Pinpoint the cell where the given text exists, returning its [x, y] midpoint coordinate. 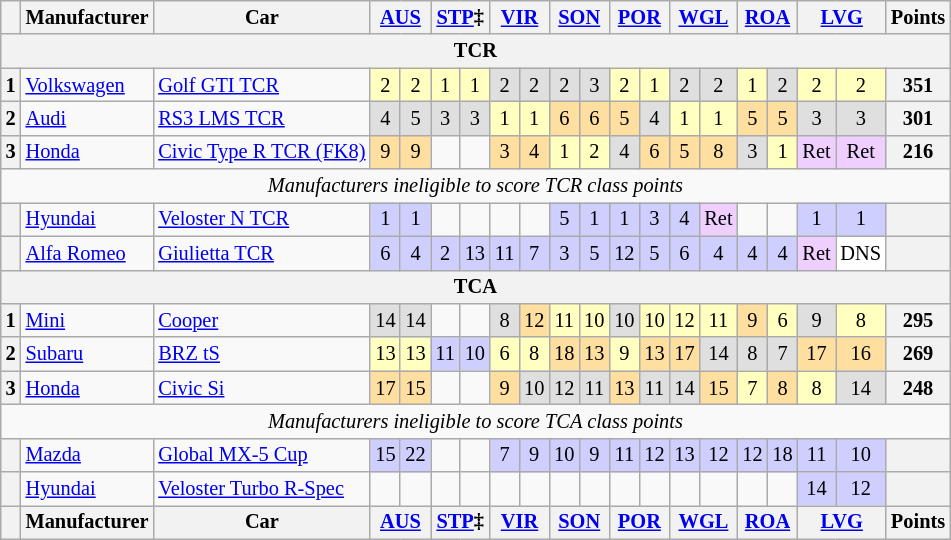
Giulietta TCR [262, 253]
Volkswagen [88, 85]
Audi [88, 118]
216 [918, 152]
Veloster N TCR [262, 219]
248 [918, 388]
16 [861, 354]
Manufacturers ineligible to score TCR class points [476, 186]
Veloster Turbo R-Spec [262, 489]
22 [415, 455]
Subaru [88, 354]
Mini [88, 320]
TCR [476, 51]
TCA [476, 287]
RS3 LMS TCR [262, 118]
269 [918, 354]
BRZ tS [262, 354]
351 [918, 85]
Alfa Romeo [88, 253]
Civic Si [262, 388]
Mazda [88, 455]
Manufacturers ineligible to score TCA class points [476, 421]
Civic Type R TCR (FK8) [262, 152]
DNS [861, 253]
301 [918, 118]
Cooper [262, 320]
295 [918, 320]
Global MX-5 Cup [262, 455]
Golf GTI TCR [262, 85]
